Return [x, y] of the center of cell containing provided text 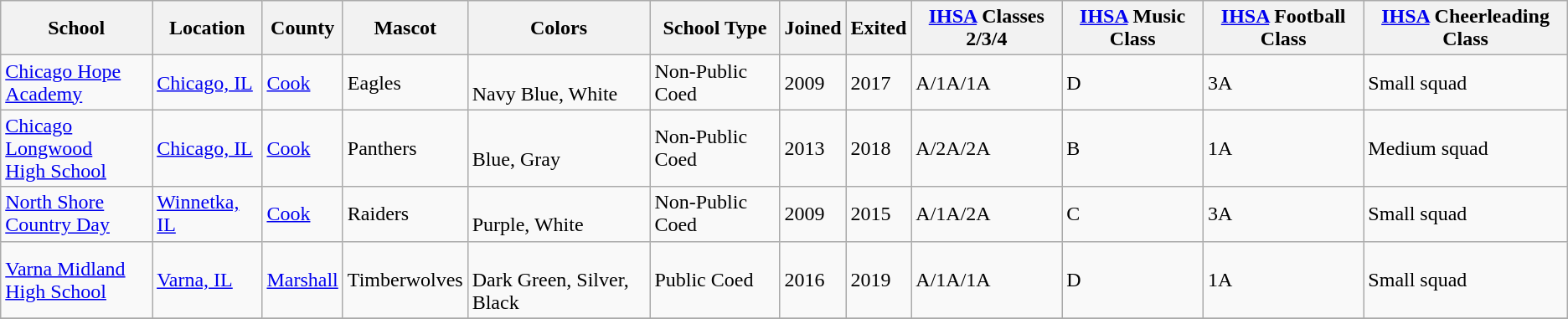
Varna MidlandHigh School [77, 280]
Dark Green, Silver, Black [559, 280]
Navy Blue, White [559, 82]
IHSA Football Class [1283, 28]
Panthers [405, 148]
IHSA Music Class [1132, 28]
Eagles [405, 82]
2013 [812, 148]
C [1132, 214]
Varna, IL [208, 280]
Public Coed [715, 280]
2016 [812, 280]
Joined [812, 28]
Location [208, 28]
IHSA Classes 2/3/4 [987, 28]
Raiders [405, 214]
Mascot [405, 28]
Exited [879, 28]
School [77, 28]
Timberwolves [405, 280]
2019 [879, 280]
North ShoreCountry Day [77, 214]
Medium squad [1466, 148]
Colors [559, 28]
A/1A/2A [987, 214]
County [302, 28]
Blue, Gray [559, 148]
Purple, White [559, 214]
Chicago HopeAcademy [77, 82]
Chicago LongwoodHigh School [77, 148]
Marshall [302, 280]
2018 [879, 148]
2017 [879, 82]
B [1132, 148]
2015 [879, 214]
School Type [715, 28]
IHSA Cheerleading Class [1466, 28]
Winnetka, IL [208, 214]
A/2A/2A [987, 148]
